Find where the given text appears and provide that cell's center as [x, y] coordinate. 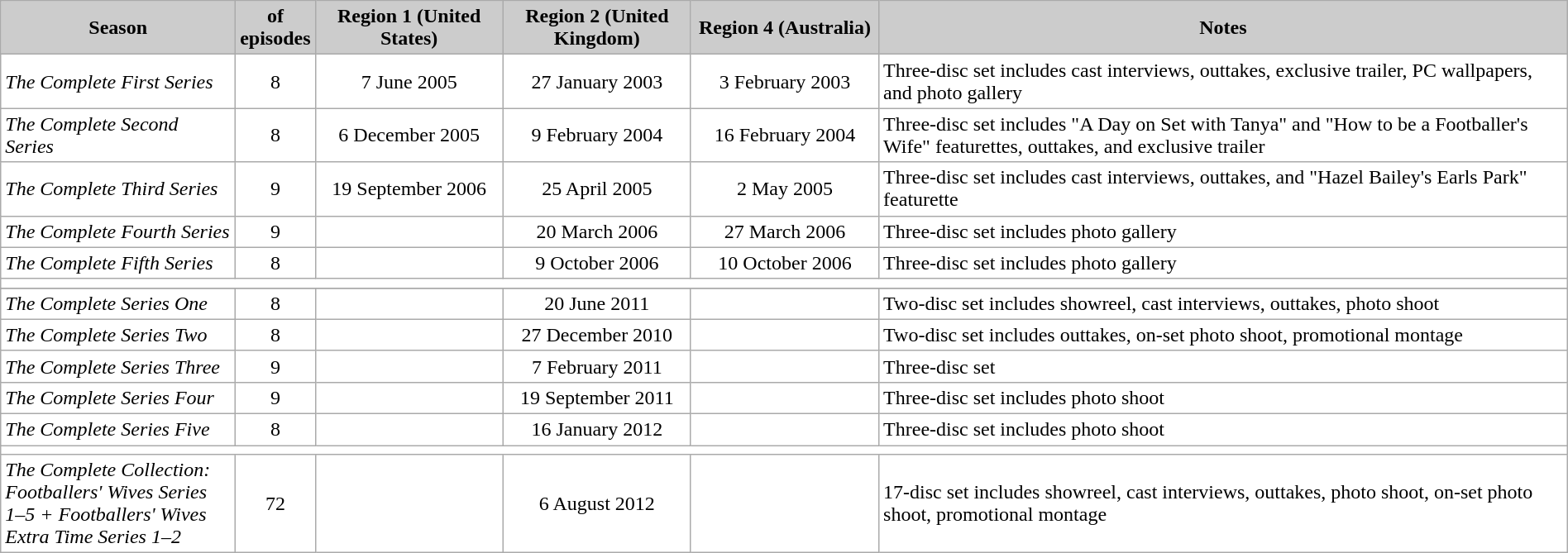
Two-disc set includes outtakes, on-set photo shoot, promotional montage [1224, 335]
The Complete Series Three [118, 366]
Three-disc set includes "A Day on Set with Tanya" and "How to be a Footballer's Wife" featurettes, outtakes, and exclusive trailer [1224, 136]
The Complete Fourth Series [118, 231]
Region 2 (United Kingdom) [597, 28]
The Complete Fifth Series [118, 263]
Three-disc set includes cast interviews, outtakes, exclusive trailer, PC wallpapers, and photo gallery [1224, 81]
27 January 2003 [597, 81]
20 March 2006 [597, 231]
Notes [1224, 28]
9 February 2004 [597, 136]
7 February 2011 [597, 366]
The Complete Second Series [118, 136]
16 February 2004 [784, 136]
9 October 2006 [597, 263]
ofepisodes [275, 28]
Region 1 (United States) [409, 28]
6 August 2012 [597, 504]
The Complete Series One [118, 303]
19 September 2006 [409, 188]
The Complete Series Two [118, 335]
The Complete Series Five [118, 429]
19 September 2011 [597, 398]
Season [118, 28]
The Complete First Series [118, 81]
10 October 2006 [784, 263]
3 February 2003 [784, 81]
Three-disc set [1224, 366]
The Complete Series Four [118, 398]
25 April 2005 [597, 188]
72 [275, 504]
27 March 2006 [784, 231]
Two-disc set includes showreel, cast interviews, outtakes, photo shoot [1224, 303]
Three-disc set includes cast interviews, outtakes, and "Hazel Bailey's Earls Park" featurette [1224, 188]
27 December 2010 [597, 335]
17-disc set includes showreel, cast interviews, outtakes, photo shoot, on-set photo shoot, promotional montage [1224, 504]
Region 4 (Australia) [784, 28]
The Complete Collection: Footballers' Wives Series 1–5 + Footballers' Wives Extra Time Series 1–2 [118, 504]
20 June 2011 [597, 303]
The Complete Third Series [118, 188]
2 May 2005 [784, 188]
16 January 2012 [597, 429]
7 June 2005 [409, 81]
6 December 2005 [409, 136]
